Provide the [X, Y] coordinate of the cell's center where the given text is located.  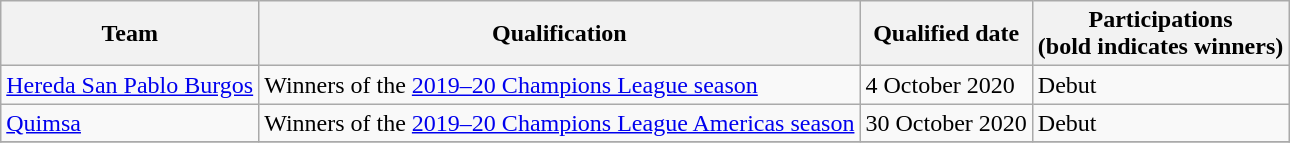
Winners of the 2019–20 Champions League Americas season [560, 123]
30 October 2020 [946, 123]
4 October 2020 [946, 85]
Quimsa [130, 123]
Participations (bold indicates winners) [1160, 34]
Qualification [560, 34]
Winners of the 2019–20 Champions League season [560, 85]
Hereda San Pablo Burgos [130, 85]
Team [130, 34]
Qualified date [946, 34]
